Scan for the cell matching the given text and deliver its [x, y] coordinate at center. 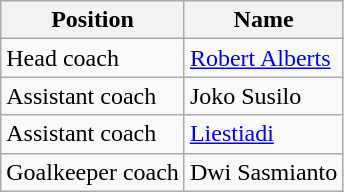
Name [263, 20]
Joko Susilo [263, 96]
Liestiadi [263, 134]
Dwi Sasmianto [263, 172]
Robert Alberts [263, 58]
Goalkeeper coach [93, 172]
Position [93, 20]
Head coach [93, 58]
